Pinpoint the cell where the given text exists, returning its [x, y] midpoint coordinate. 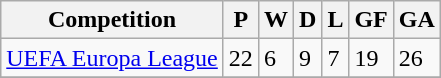
D [307, 20]
22 [240, 58]
7 [336, 58]
L [336, 20]
19 [371, 58]
Competition [112, 20]
UEFA Europa League [112, 58]
GF [371, 20]
26 [416, 58]
GA [416, 20]
W [276, 20]
P [240, 20]
9 [307, 58]
6 [276, 58]
